Provide the [x, y] coordinate of the cell's center where the given text is located.  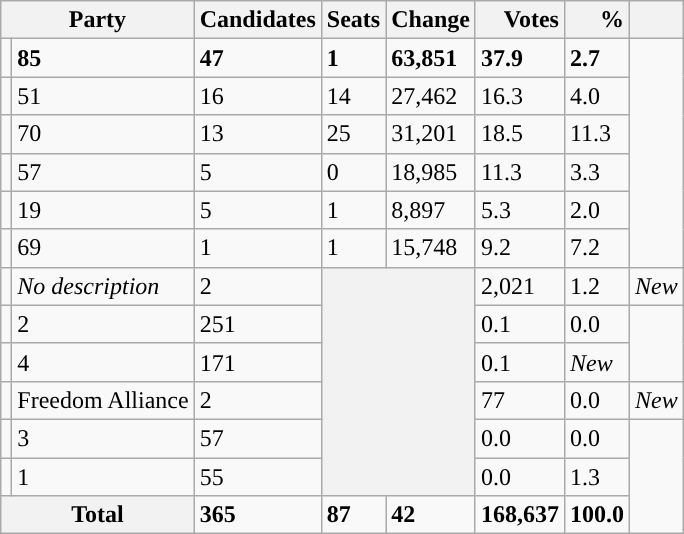
171 [258, 362]
15,748 [431, 248]
100.0 [596, 515]
1.3 [596, 477]
13 [258, 134]
No description [103, 286]
4 [103, 362]
16 [258, 96]
5.3 [520, 210]
365 [258, 515]
31,201 [431, 134]
251 [258, 324]
27,462 [431, 96]
8,897 [431, 210]
70 [103, 134]
Freedom Alliance [103, 400]
16.3 [520, 96]
4.0 [596, 96]
% [596, 20]
3.3 [596, 172]
Votes [520, 20]
Total [98, 515]
168,637 [520, 515]
2,021 [520, 286]
3 [103, 438]
77 [520, 400]
25 [353, 134]
Seats [353, 20]
2.7 [596, 58]
63,851 [431, 58]
7.2 [596, 248]
18.5 [520, 134]
42 [431, 515]
87 [353, 515]
Change [431, 20]
Candidates [258, 20]
9.2 [520, 248]
85 [103, 58]
14 [353, 96]
0 [353, 172]
2.0 [596, 210]
18,985 [431, 172]
51 [103, 96]
47 [258, 58]
37.9 [520, 58]
69 [103, 248]
55 [258, 477]
1.2 [596, 286]
19 [103, 210]
Party [98, 20]
